Extract the [X, Y] coordinate from the center of the cell holding the provided text.  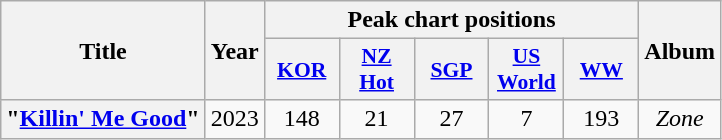
7 [526, 119]
KOR [302, 70]
27 [452, 119]
Peak chart positions [452, 20]
"Killin' Me Good" [103, 119]
193 [602, 119]
SGP [452, 70]
NZHot [376, 70]
Album [680, 50]
Zone [680, 119]
2023 [234, 119]
21 [376, 119]
WW [602, 70]
USWorld [526, 70]
Year [234, 50]
148 [302, 119]
Title [103, 50]
